Capture the cell that displays the provided text and extract its (X, Y) central coordinate. 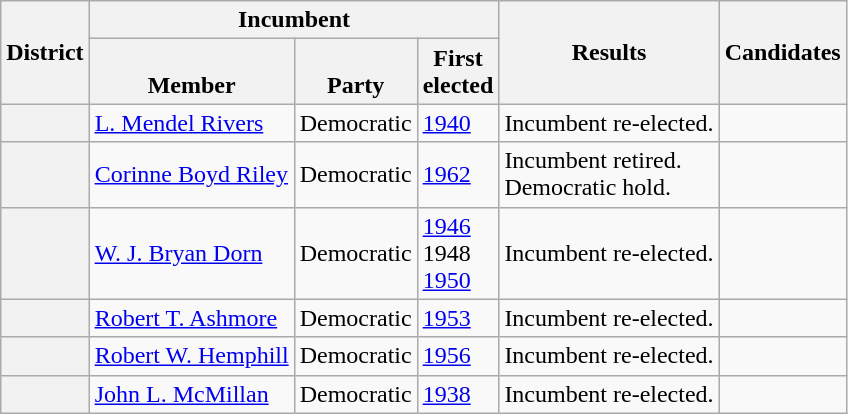
Results (609, 52)
District (45, 52)
1940 (458, 123)
W. J. Bryan Dorn (192, 253)
Corinne Boyd Riley (192, 174)
Robert W. Hemphill (192, 356)
L. Mendel Rivers (192, 123)
Firstelected (458, 72)
1953 (458, 318)
1938 (458, 394)
John L. McMillan (192, 394)
Member (192, 72)
Incumbent (294, 20)
1962 (458, 174)
Party (356, 72)
Candidates (782, 52)
1956 (458, 356)
Robert T. Ashmore (192, 318)
Incumbent retired.Democratic hold. (609, 174)
19461948 1950 (458, 253)
